Return [X, Y] of the center of cell containing provided text 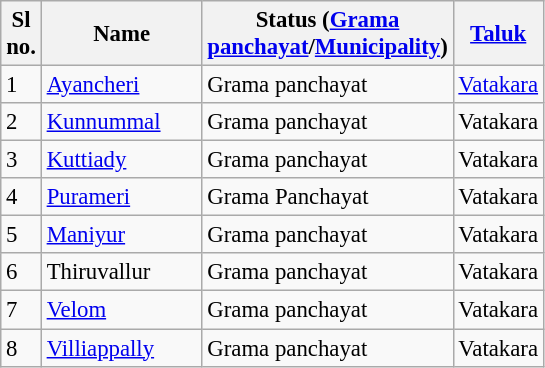
Velom [122, 310]
Maniyur [122, 235]
Kuttiady [122, 160]
5 [22, 235]
Villiappally [122, 348]
Kunnummal [122, 122]
7 [22, 310]
2 [22, 122]
4 [22, 197]
Taluk [498, 34]
Ayancheri [122, 85]
3 [22, 160]
1 [22, 85]
Purameri [122, 197]
Sl no. [22, 34]
Thiruvallur [122, 273]
Status (Grama panchayat/Municipality) [328, 34]
Grama Panchayat [328, 197]
6 [22, 273]
Name [122, 34]
8 [22, 348]
